Capture the cell that displays the provided text and extract its (X, Y) central coordinate. 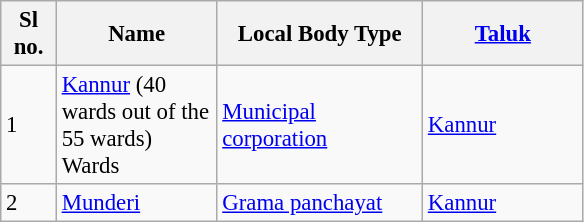
Name (136, 34)
Municipal corporation (320, 126)
Kannur (40 wards out of the 55 wards)Wards (136, 126)
2 (29, 203)
Taluk (504, 34)
1 (29, 126)
Local Body Type (320, 34)
Munderi (136, 203)
Sl no. (29, 34)
Grama panchayat (320, 203)
